Return the [X, Y] coordinate for the center point of the cell that contains the specified text.  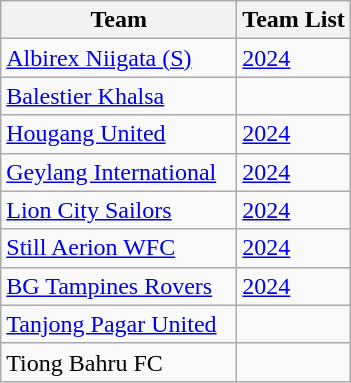
Team List [294, 20]
BG Tampines Rovers [119, 286]
Hougang United [119, 134]
Lion City Sailors [119, 210]
Team [119, 20]
Balestier Khalsa [119, 96]
Geylang International [119, 172]
Tiong Bahru FC [119, 362]
Still Aerion WFC [119, 248]
Albirex Niigata (S) [119, 58]
Tanjong Pagar United [119, 324]
